Return [X, Y] of the center of cell containing provided text 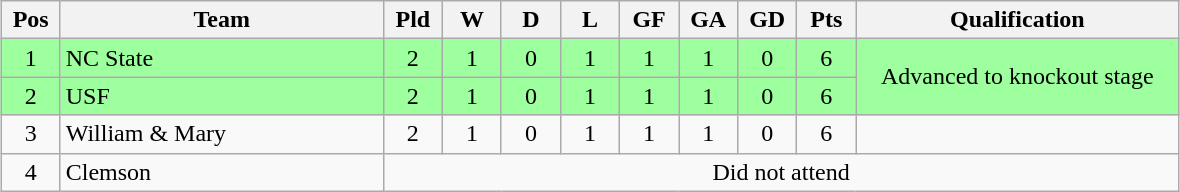
GF [650, 20]
Team [222, 20]
Qualification [1018, 20]
NC State [222, 58]
3 [30, 134]
USF [222, 96]
Pts [826, 20]
L [590, 20]
Pld [412, 20]
William & Mary [222, 134]
D [530, 20]
Did not attend [781, 172]
4 [30, 172]
GA [708, 20]
Advanced to knockout stage [1018, 77]
W [472, 20]
Pos [30, 20]
Clemson [222, 172]
GD [768, 20]
